Return the (X, Y) coordinate for the center point of the cell that contains the specified text.  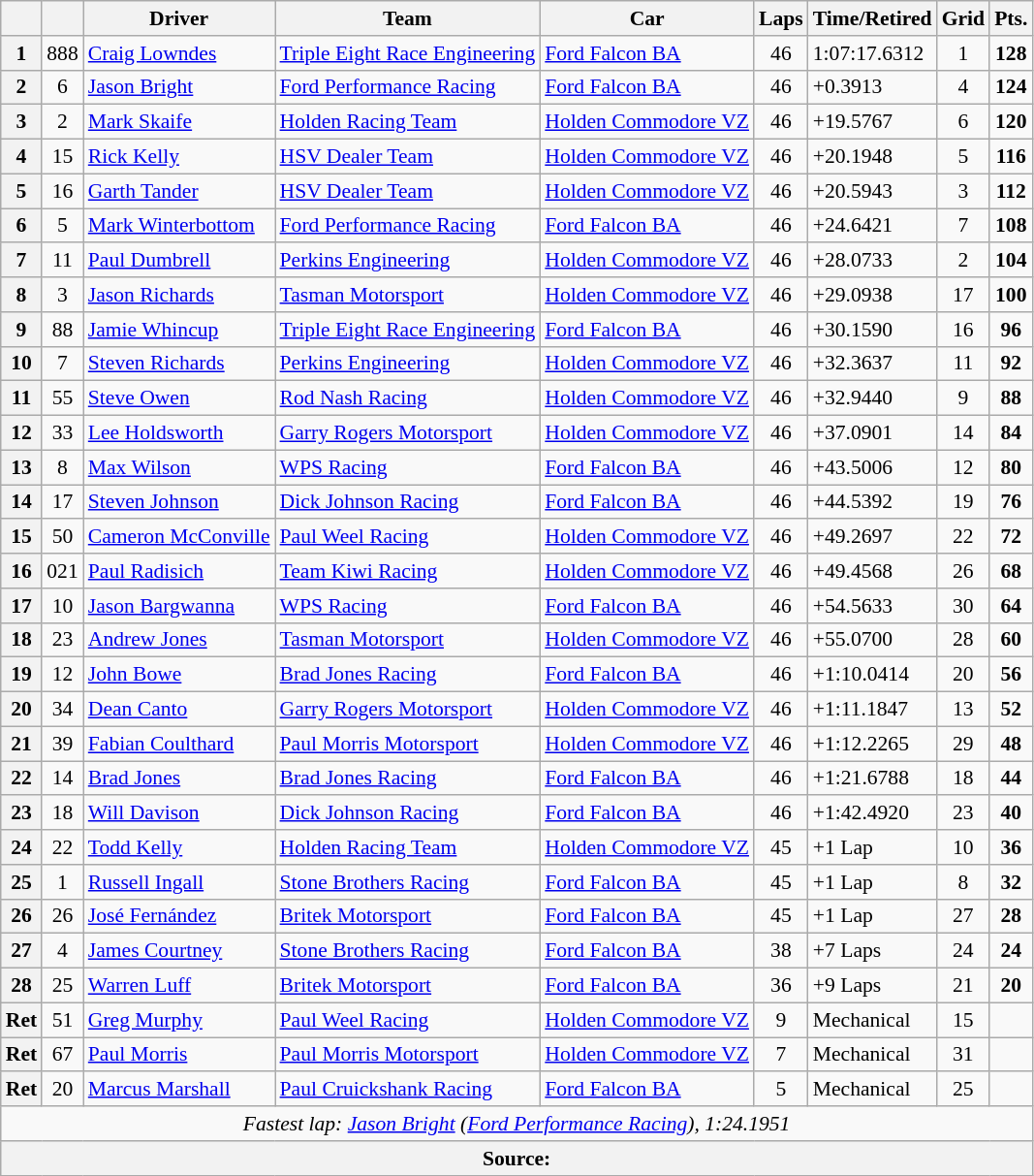
Team Kiwi Racing (408, 571)
Greg Murphy (179, 1020)
Time/Retired (872, 18)
021 (62, 571)
+9 Laps (872, 986)
40 (1011, 813)
Jamie Whincup (179, 330)
+28.0733 (872, 261)
92 (1011, 364)
104 (1011, 261)
+29.0938 (872, 295)
Driver (179, 18)
Rod Nash Racing (408, 398)
Dean Canto (179, 710)
60 (1011, 640)
Mark Winterbottom (179, 226)
+0.3913 (872, 87)
+49.2697 (872, 537)
50 (62, 537)
51 (62, 1020)
100 (1011, 295)
Grid (963, 18)
96 (1011, 330)
80 (1011, 467)
55 (62, 398)
+32.9440 (872, 398)
+1:12.2265 (872, 744)
67 (62, 1055)
120 (1011, 122)
+19.5767 (872, 122)
Cameron McConville (179, 537)
+37.0901 (872, 433)
Max Wilson (179, 467)
Warren Luff (179, 986)
Paul Dumbrell (179, 261)
33 (62, 433)
Mark Skaife (179, 122)
52 (1011, 710)
+55.0700 (872, 640)
+20.5943 (872, 191)
Andrew Jones (179, 640)
Source: (517, 1159)
56 (1011, 675)
Steve Owen (179, 398)
Pts. (1011, 18)
+7 Laps (872, 951)
44 (1011, 779)
Paul Radisich (179, 571)
64 (1011, 606)
Steven Johnson (179, 502)
Jason Bright (179, 87)
72 (1011, 537)
+54.5633 (872, 606)
+1:42.4920 (872, 813)
Craig Lowndes (179, 53)
Jason Bargwanna (179, 606)
Russell Ingall (179, 882)
48 (1011, 744)
Brad Jones (179, 779)
38 (781, 951)
32 (1011, 882)
Rick Kelly (179, 157)
+44.5392 (872, 502)
Team (408, 18)
31 (963, 1055)
112 (1011, 191)
+30.1590 (872, 330)
Laps (781, 18)
108 (1011, 226)
Marcus Marshall (179, 1090)
Fabian Coulthard (179, 744)
Todd Kelly (179, 847)
68 (1011, 571)
James Courtney (179, 951)
José Fernández (179, 916)
Fastest lap: Jason Bright (Ford Performance Racing), 1:24.1951 (517, 1124)
Lee Holdsworth (179, 433)
124 (1011, 87)
+32.3637 (872, 364)
39 (62, 744)
Steven Richards (179, 364)
Paul Morris (179, 1055)
Car (647, 18)
29 (963, 744)
+49.4568 (872, 571)
84 (1011, 433)
+1:10.0414 (872, 675)
116 (1011, 157)
128 (1011, 53)
John Bowe (179, 675)
888 (62, 53)
Will Davison (179, 813)
Garth Tander (179, 191)
+1:11.1847 (872, 710)
+20.1948 (872, 157)
+24.6421 (872, 226)
+1:21.6788 (872, 779)
Jason Richards (179, 295)
+43.5006 (872, 467)
1:07:17.6312 (872, 53)
34 (62, 710)
76 (1011, 502)
Paul Cruickshank Racing (408, 1090)
30 (963, 606)
